Capture the cell that displays the provided text and extract its [x, y] central coordinate. 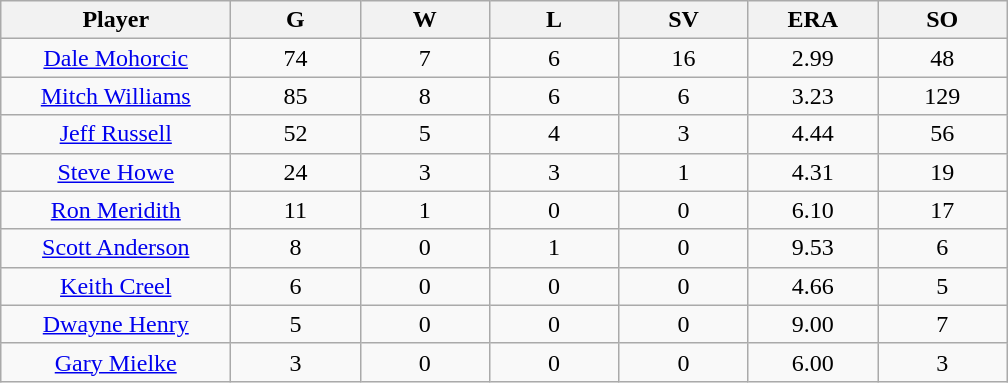
4.44 [812, 134]
4.31 [812, 172]
9.00 [812, 324]
2.99 [812, 58]
17 [942, 210]
Dwayne Henry [116, 324]
4.66 [812, 286]
Dale Mohorcic [116, 58]
Steve Howe [116, 172]
16 [684, 58]
19 [942, 172]
85 [296, 96]
Mitch Williams [116, 96]
Gary Mielke [116, 362]
Jeff Russell [116, 134]
G [296, 20]
Ron Meridith [116, 210]
SO [942, 20]
48 [942, 58]
6.00 [812, 362]
Keith Creel [116, 286]
11 [296, 210]
24 [296, 172]
Scott Anderson [116, 248]
4 [554, 134]
ERA [812, 20]
129 [942, 96]
6.10 [812, 210]
56 [942, 134]
52 [296, 134]
74 [296, 58]
SV [684, 20]
9.53 [812, 248]
L [554, 20]
W [424, 20]
Player [116, 20]
3.23 [812, 96]
